Detect which cell encompasses the target text, then output its [x, y] center coordinate. 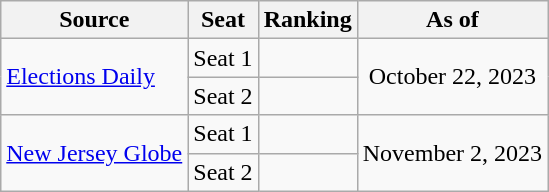
Ranking [308, 20]
Elections Daily [94, 77]
Source [94, 20]
November 2, 2023 [452, 153]
October 22, 2023 [452, 77]
As of [452, 20]
Seat [223, 20]
New Jersey Globe [94, 153]
